Provide the (x, y) coordinate of the cell's center where the given text is located.  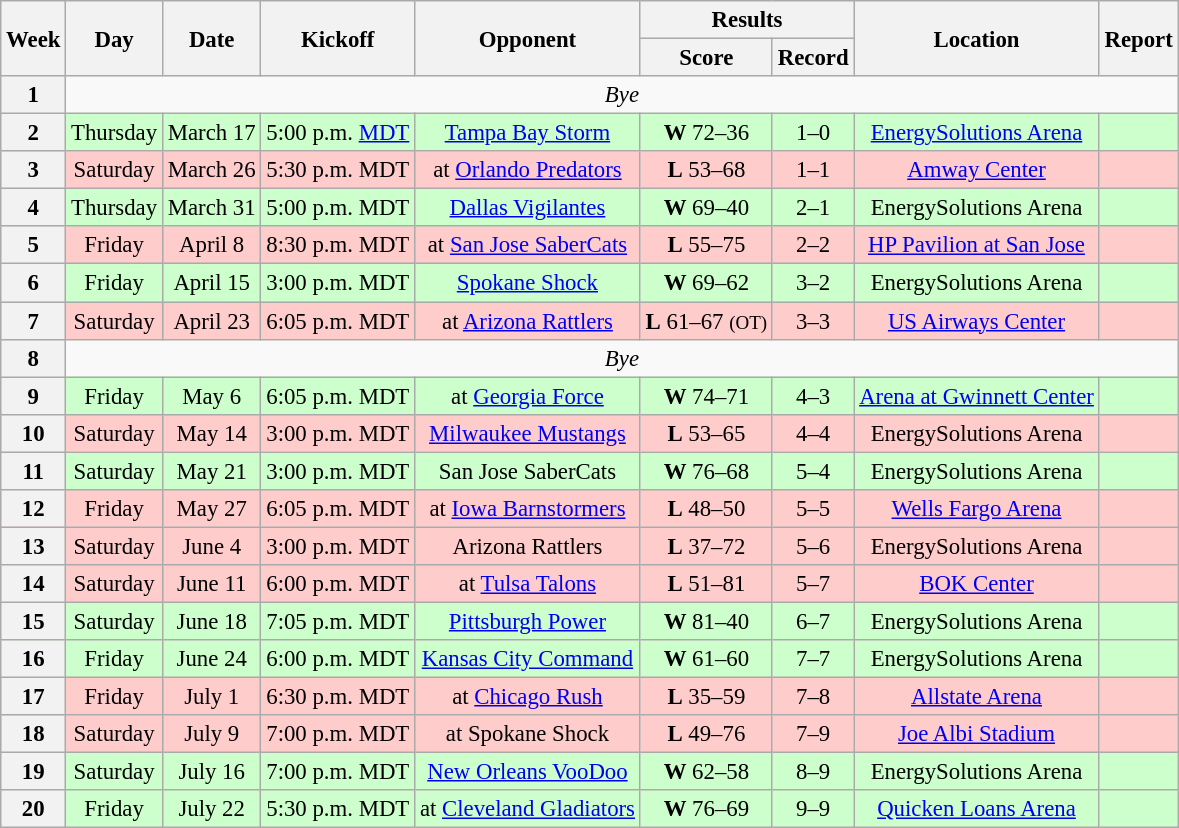
7–9 (812, 734)
L 35–59 (706, 697)
19 (34, 772)
7 (34, 321)
Quicken Loans Arena (976, 809)
at San Jose SaberCats (528, 245)
Wells Fargo Arena (976, 509)
5–5 (812, 509)
June 24 (212, 659)
May 27 (212, 509)
6–7 (812, 621)
3 (34, 170)
13 (34, 546)
L 48–50 (706, 509)
June 18 (212, 621)
June 4 (212, 546)
3–2 (812, 283)
5–4 (812, 471)
W 76–69 (706, 809)
16 (34, 659)
Kickoff (338, 38)
L 53–65 (706, 433)
L 37–72 (706, 546)
April 8 (212, 245)
8–9 (812, 772)
5 (34, 245)
18 (34, 734)
L 49–76 (706, 734)
at Chicago Rush (528, 697)
March 26 (212, 170)
11 (34, 471)
8 (34, 358)
1–0 (812, 133)
5–6 (812, 546)
8:30 p.m. MDT (338, 245)
Date (212, 38)
9 (34, 396)
April 15 (212, 283)
4 (34, 208)
W 81–40 (706, 621)
Score (706, 58)
at Iowa Barnstormers (528, 509)
14 (34, 584)
L 61–67 (OT) (706, 321)
May 14 (212, 433)
4–3 (812, 396)
7–7 (812, 659)
7:05 p.m. MDT (338, 621)
W 62–58 (706, 772)
March 31 (212, 208)
Arena at Gwinnett Center (976, 396)
W 72–36 (706, 133)
Report (1138, 38)
6:30 p.m. MDT (338, 697)
L 55–75 (706, 245)
Day (114, 38)
L 53–68 (706, 170)
1 (34, 95)
at Spokane Shock (528, 734)
July 22 (212, 809)
Dallas Vigilantes (528, 208)
at Orlando Predators (528, 170)
June 11 (212, 584)
Week (34, 38)
July 16 (212, 772)
15 (34, 621)
4–4 (812, 433)
9–9 (812, 809)
W 69–62 (706, 283)
10 (34, 433)
L 51–81 (706, 584)
US Airways Center (976, 321)
20 (34, 809)
Opponent (528, 38)
May 21 (212, 471)
Location (976, 38)
Kansas City Command (528, 659)
6 (34, 283)
Results (747, 20)
2 (34, 133)
W 61–60 (706, 659)
Arizona Rattlers (528, 546)
San Jose SaberCats (528, 471)
May 6 (212, 396)
at Arizona Rattlers (528, 321)
July 9 (212, 734)
Joe Albi Stadium (976, 734)
Milwaukee Mustangs (528, 433)
March 17 (212, 133)
Tampa Bay Storm (528, 133)
at Cleveland Gladiators (528, 809)
July 1 (212, 697)
5–7 (812, 584)
W 74–71 (706, 396)
W 76–68 (706, 471)
New Orleans VooDoo (528, 772)
BOK Center (976, 584)
2–1 (812, 208)
Amway Center (976, 170)
Allstate Arena (976, 697)
April 23 (212, 321)
Pittsburgh Power (528, 621)
17 (34, 697)
HP Pavilion at San Jose (976, 245)
7–8 (812, 697)
at Tulsa Talons (528, 584)
2–2 (812, 245)
3–3 (812, 321)
Record (812, 58)
W 69–40 (706, 208)
Spokane Shock (528, 283)
1–1 (812, 170)
12 (34, 509)
at Georgia Force (528, 396)
